Output the (X, Y) coordinate of the center of the cell containing the given text.  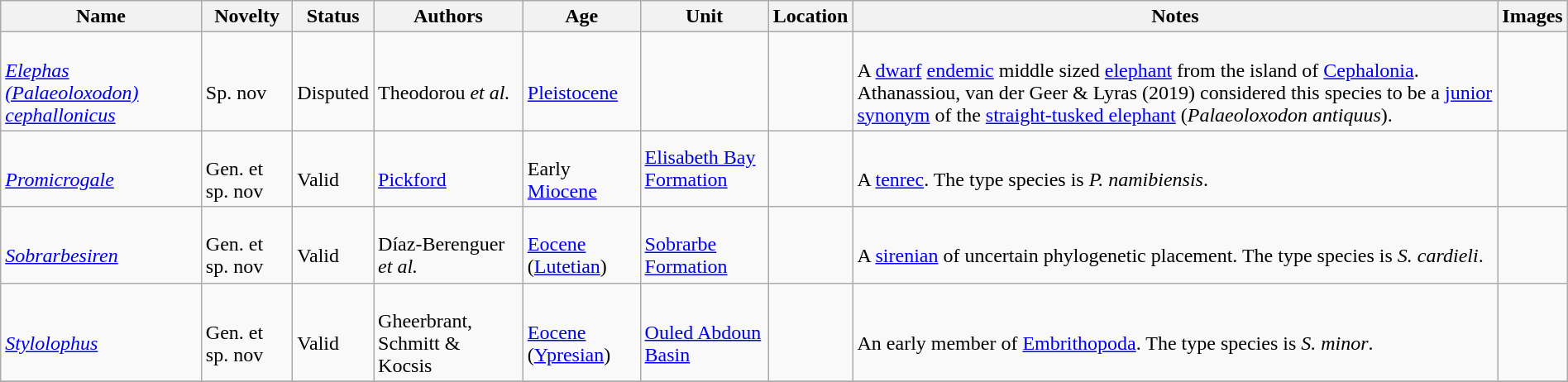
Sobrarbe Formation (705, 245)
Elisabeth Bay Formation (705, 169)
Sp. nov (246, 81)
Notes (1175, 17)
Name (101, 17)
Unit (705, 17)
Theodorou et al. (448, 81)
Location (810, 17)
An early member of Embrithopoda. The type species is S. minor. (1175, 332)
Promicrogale (101, 169)
Ouled Abdoun Basin (705, 332)
Pickford (448, 169)
Díaz-Berenguer et al. (448, 245)
Pleistocene (581, 81)
Gheerbrant, Schmitt & Kocsis (448, 332)
Novelty (246, 17)
Early Miocene (581, 169)
A tenrec. The type species is P. namibiensis. (1175, 169)
Eocene (Ypresian) (581, 332)
A sirenian of uncertain phylogenetic placement. The type species is S. cardieli. (1175, 245)
Sobrarbesiren (101, 245)
Images (1532, 17)
Stylolophus (101, 332)
Elephas (Palaeoloxodon) cephallonicus (101, 81)
Disputed (333, 81)
Authors (448, 17)
Status (333, 17)
Eocene (Lutetian) (581, 245)
Age (581, 17)
